Find where the given text appears and provide that cell's center as (X, Y) coordinate. 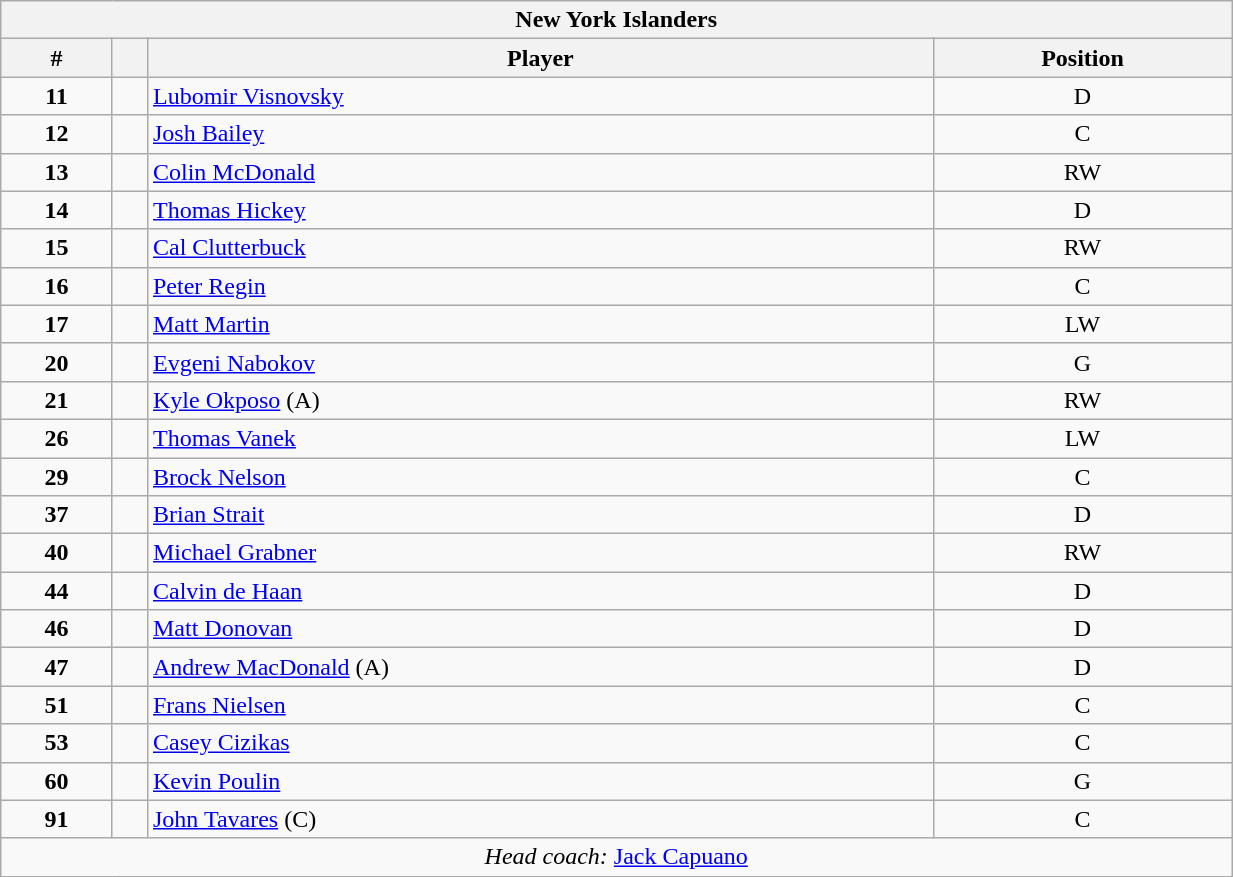
91 (57, 819)
Brian Strait (540, 515)
Cal Clutterbuck (540, 248)
New York Islanders (616, 20)
John Tavares (C) (540, 819)
Lubomir Visnovsky (540, 96)
37 (57, 515)
12 (57, 134)
29 (57, 477)
Frans Nielsen (540, 705)
17 (57, 324)
Position (1082, 58)
Evgeni Nabokov (540, 362)
51 (57, 705)
26 (57, 438)
Brock Nelson (540, 477)
Matt Donovan (540, 629)
# (57, 58)
Josh Bailey (540, 134)
Thomas Vanek (540, 438)
Andrew MacDonald (A) (540, 667)
20 (57, 362)
16 (57, 286)
46 (57, 629)
13 (57, 172)
Kevin Poulin (540, 781)
Casey Cizikas (540, 743)
14 (57, 210)
15 (57, 248)
Peter Regin (540, 286)
Matt Martin (540, 324)
Colin McDonald (540, 172)
Player (540, 58)
Kyle Okposo (A) (540, 400)
47 (57, 667)
53 (57, 743)
Thomas Hickey (540, 210)
Calvin de Haan (540, 591)
Head coach: Jack Capuano (616, 857)
40 (57, 553)
Michael Grabner (540, 553)
11 (57, 96)
44 (57, 591)
60 (57, 781)
21 (57, 400)
